Return [X, Y] of the center of cell containing provided text 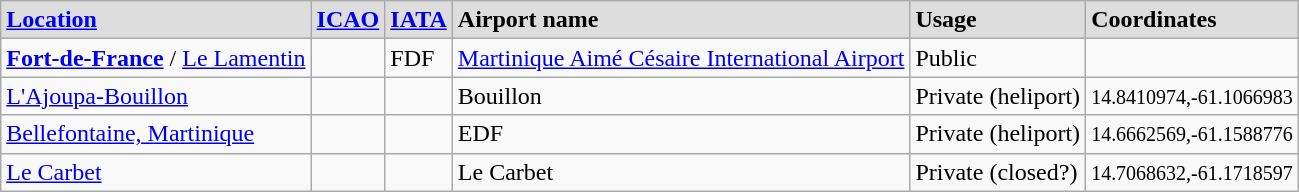
EDF [681, 134]
Usage [998, 20]
Fort-de-France / Le Lamentin [156, 58]
Location [156, 20]
IATA [419, 20]
14.8410974,-61.1066983 [1192, 96]
14.7068632,-61.1718597 [1192, 172]
Bouillon [681, 96]
Martinique Aimé Césaire International Airport [681, 58]
Airport name [681, 20]
FDF [419, 58]
Public [998, 58]
Bellefontaine, Martinique [156, 134]
Coordinates [1192, 20]
14.6662569,-61.1588776 [1192, 134]
Private (closed?) [998, 172]
L'Ajoupa-Bouillon [156, 96]
ICAO [348, 20]
